Detect which cell encompasses the target text, then output its (X, Y) center coordinate. 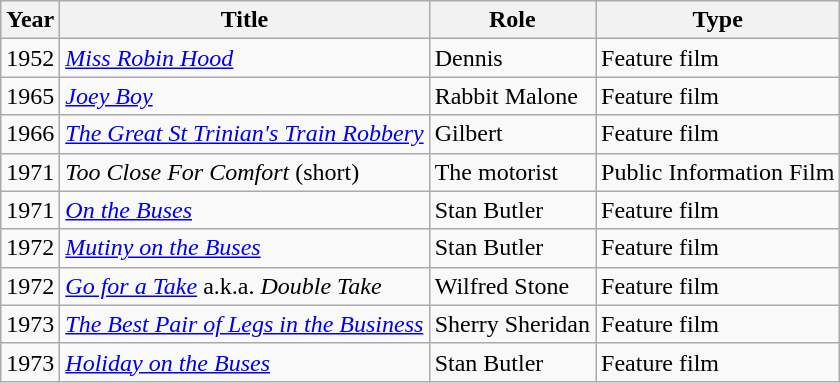
Joey Boy (244, 96)
Sherry Sheridan (512, 324)
Wilfred Stone (512, 286)
Year (30, 20)
The Great St Trinian's Train Robbery (244, 134)
Rabbit Malone (512, 96)
Role (512, 20)
Title (244, 20)
On the Buses (244, 210)
Gilbert (512, 134)
Go for a Take a.k.a. Double Take (244, 286)
The motorist (512, 172)
Type (718, 20)
1952 (30, 58)
Too Close For Comfort (short) (244, 172)
1966 (30, 134)
Public Information Film (718, 172)
Mutiny on the Buses (244, 248)
Miss Robin Hood (244, 58)
The Best Pair of Legs in the Business (244, 324)
Holiday on the Buses (244, 362)
1965 (30, 96)
Dennis (512, 58)
